Provide the (X, Y) coordinate of the cell's center where the given text is located.  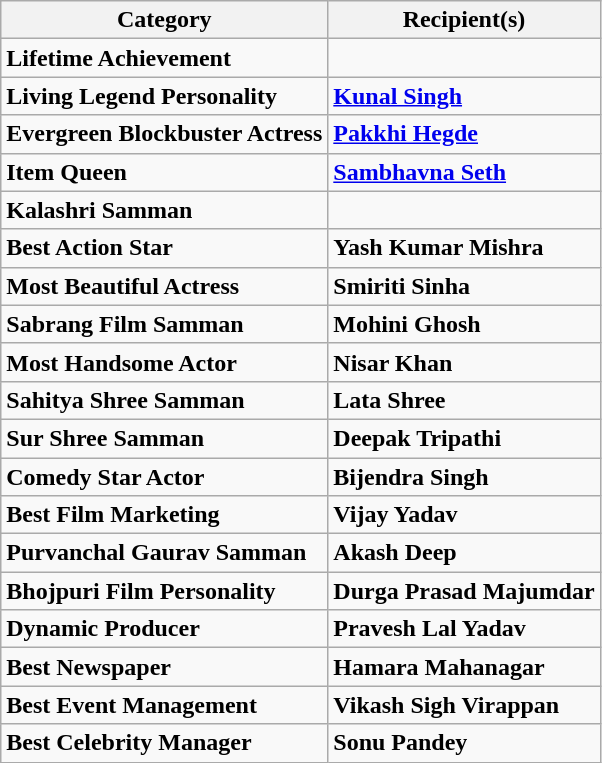
Evergreen Blockbuster Actress (164, 134)
Dynamic Producer (164, 629)
Recipient(s) (464, 20)
Purvanchal Gaurav Samman (164, 553)
Bijendra Singh (464, 477)
Most Beautiful Actress (164, 286)
Sabrang Film Samman (164, 324)
Best Film Marketing (164, 515)
Kalashri Samman (164, 210)
Pakkhi Hegde (464, 134)
Lifetime Achievement (164, 58)
Best Event Management (164, 705)
Category (164, 20)
Comedy Star Actor (164, 477)
Living Legend Personality (164, 96)
Akash Deep (464, 553)
Kunal Singh (464, 96)
Vijay Yadav (464, 515)
Mohini Ghosh (464, 324)
Sambhavna Seth (464, 172)
Best Newspaper (164, 667)
Smiriti Sinha (464, 286)
Bhojpuri Film Personality (164, 591)
Pravesh Lal Yadav (464, 629)
Durga Prasad Majumdar (464, 591)
Most Handsome Actor (164, 362)
Sahitya Shree Samman (164, 400)
Sur Shree Samman (164, 438)
Best Action Star (164, 248)
Deepak Tripathi (464, 438)
Hamara Mahanagar (464, 667)
Sonu Pandey (464, 743)
Best Celebrity Manager (164, 743)
Nisar Khan (464, 362)
Yash Kumar Mishra (464, 248)
Lata Shree (464, 400)
Item Queen (164, 172)
Vikash Sigh Virappan (464, 705)
